Scan for the cell matching the given text and deliver its [x, y] coordinate at center. 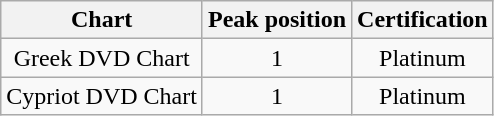
Peak position [276, 20]
Certification [423, 20]
Cypriot DVD Chart [102, 96]
Greek DVD Chart [102, 58]
Chart [102, 20]
